Search for the cell housing the specified text and yield its (x, y) center coordinate. 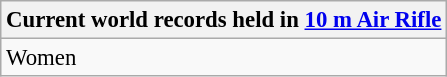
Women (224, 58)
Current world records held in 10 m Air Rifle (224, 20)
